Output the [X, Y] coordinate of the center of the cell containing the given text.  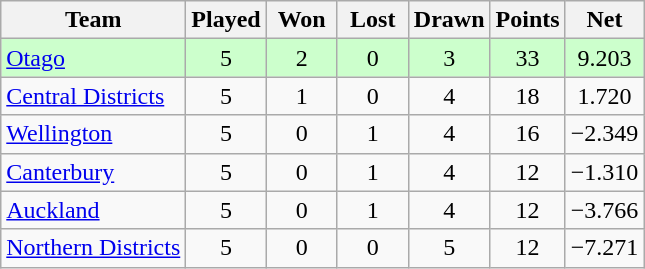
Wellington [94, 134]
Northern Districts [94, 248]
16 [528, 134]
Team [94, 20]
Lost [372, 20]
Drawn [449, 20]
−2.349 [604, 134]
2 [302, 58]
Auckland [94, 210]
Central Districts [94, 96]
Won [302, 20]
−1.310 [604, 172]
18 [528, 96]
1.720 [604, 96]
Otago [94, 58]
−7.271 [604, 248]
−3.766 [604, 210]
33 [528, 58]
Points [528, 20]
3 [449, 58]
9.203 [604, 58]
Net [604, 20]
Canterbury [94, 172]
Played [226, 20]
